Identify which cell holds the provided text, then report its [X, Y] central coordinate. 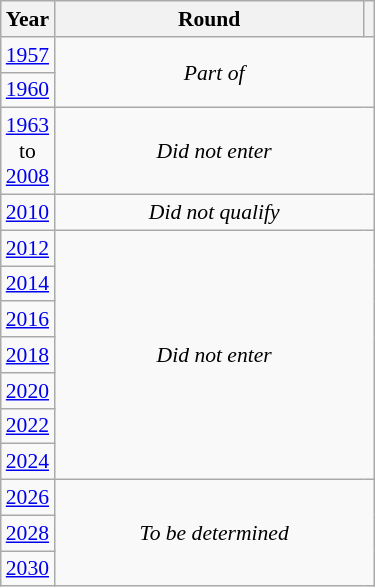
2016 [28, 320]
2026 [28, 498]
2030 [28, 569]
Round [209, 19]
1960 [28, 90]
Part of [214, 72]
1963to2008 [28, 152]
Did not qualify [214, 213]
2014 [28, 284]
1957 [28, 55]
2012 [28, 248]
Year [28, 19]
2018 [28, 355]
2024 [28, 462]
2010 [28, 213]
To be determined [214, 534]
2022 [28, 426]
2020 [28, 391]
2028 [28, 533]
